Scan for the cell matching the given text and deliver its [x, y] coordinate at center. 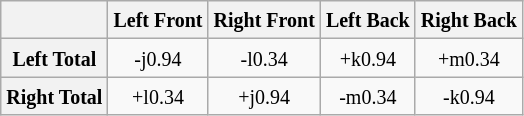
-l0.34 [264, 58]
+k0.94 [368, 58]
Left Total [54, 58]
+m0.34 [468, 58]
-m0.34 [368, 96]
Right Front [264, 20]
-k0.94 [468, 96]
+l0.34 [158, 96]
Left Back [368, 20]
Right Back [468, 20]
Right Total [54, 96]
-j0.94 [158, 58]
Left Front [158, 20]
+j0.94 [264, 96]
